Identify which cell holds the provided text, then report its [X, Y] central coordinate. 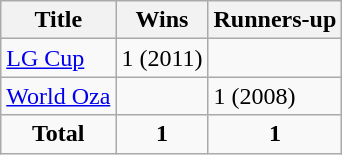
World Oza [58, 96]
1 (2011) [162, 58]
Title [58, 20]
Runners-up [275, 20]
Wins [162, 20]
1 (2008) [275, 96]
LG Cup [58, 58]
Total [58, 134]
